Output the (x, y) coordinate of the center of the cell containing the given text.  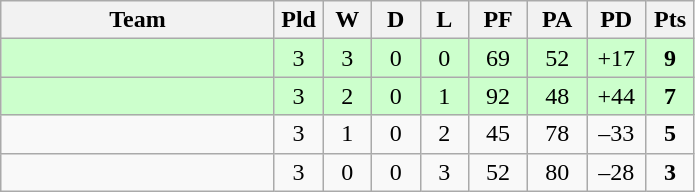
–33 (616, 134)
–28 (616, 172)
PA (558, 20)
48 (558, 96)
69 (498, 58)
Pld (298, 20)
7 (670, 96)
L (444, 20)
+44 (616, 96)
PF (498, 20)
Team (138, 20)
78 (558, 134)
+17 (616, 58)
W (348, 20)
Pts (670, 20)
92 (498, 96)
45 (498, 134)
D (396, 20)
9 (670, 58)
5 (670, 134)
80 (558, 172)
PD (616, 20)
